Pinpoint the cell where the given text exists, returning its (X, Y) midpoint coordinate. 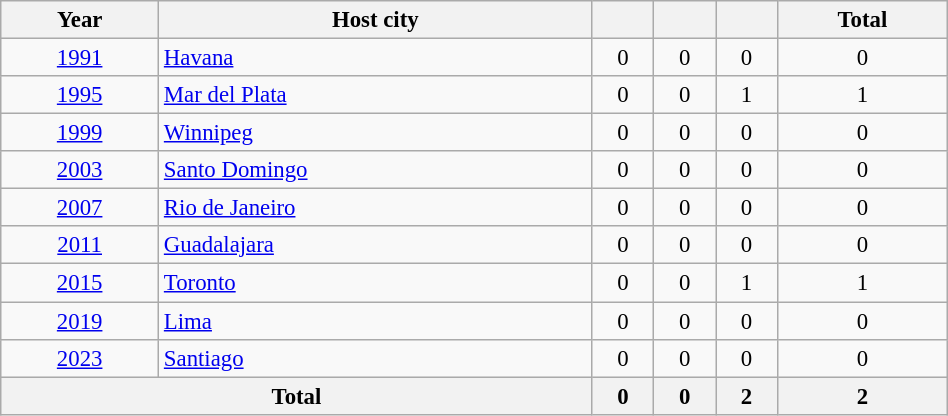
1995 (80, 95)
Rio de Janeiro (376, 208)
2011 (80, 245)
Winnipeg (376, 133)
Santiago (376, 358)
Lima (376, 321)
2015 (80, 283)
2007 (80, 208)
Havana (376, 58)
2003 (80, 170)
Toronto (376, 283)
1991 (80, 58)
Guadalajara (376, 245)
2023 (80, 358)
Year (80, 20)
Santo Domingo (376, 170)
2019 (80, 321)
1999 (80, 133)
Host city (376, 20)
Mar del Plata (376, 95)
